For the text-containing cell, return its midpoint in (x, y) coordinate format. 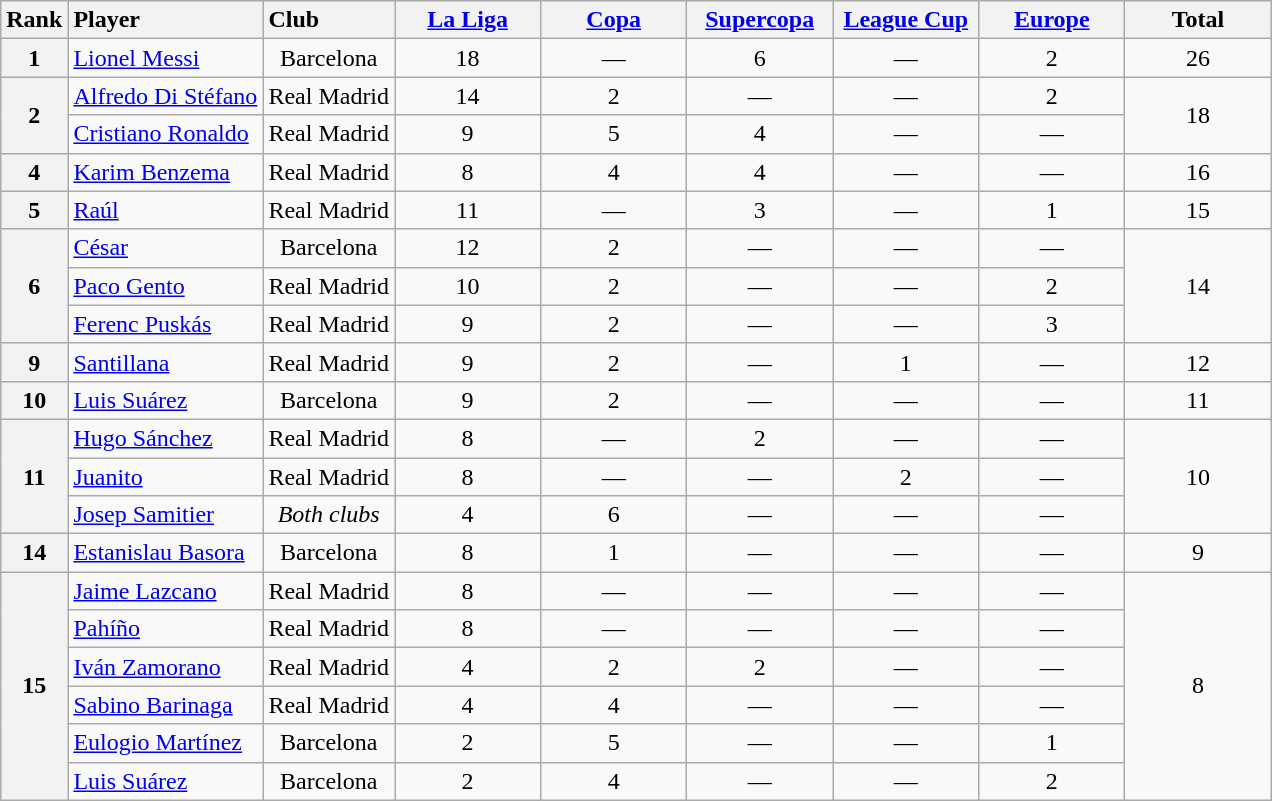
Cristiano Ronaldo (166, 134)
Europe (1052, 20)
César (166, 248)
Paco Gento (166, 286)
Josep Samitier (166, 515)
Jaime Lazcano (166, 591)
Supercopa (760, 20)
Copa (614, 20)
Juanito (166, 477)
League Cup (906, 20)
La Liga (468, 20)
Estanislau Basora (166, 553)
Pahíño (166, 629)
Karim Benzema (166, 172)
Sabino Barinaga (166, 705)
Lionel Messi (166, 58)
Total (1198, 20)
Raúl (166, 210)
Both clubs (329, 515)
Iván Zamorano (166, 667)
Club (329, 20)
Eulogio Martínez (166, 743)
26 (1198, 58)
Rank (34, 20)
Santillana (166, 362)
16 (1198, 172)
Player (166, 20)
Hugo Sánchez (166, 438)
Ferenc Puskás (166, 324)
Alfredo Di Stéfano (166, 96)
